Pinpoint the cell where the given text exists, returning its (X, Y) midpoint coordinate. 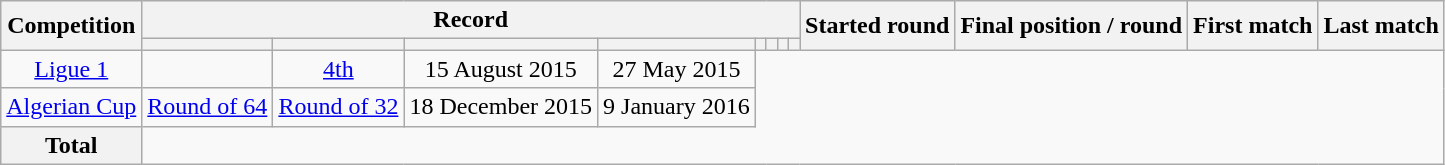
Round of 64 (208, 107)
Last match (1381, 26)
Algerian Cup (72, 107)
Record (471, 20)
4th (338, 69)
First match (1253, 26)
Total (72, 145)
Round of 32 (338, 107)
Started round (878, 26)
15 August 2015 (501, 69)
Competition (72, 26)
Ligue 1 (72, 69)
Final position / round (1072, 26)
27 May 2015 (677, 69)
9 January 2016 (677, 107)
18 December 2015 (501, 107)
